Search for the cell housing the specified text and yield its [x, y] center coordinate. 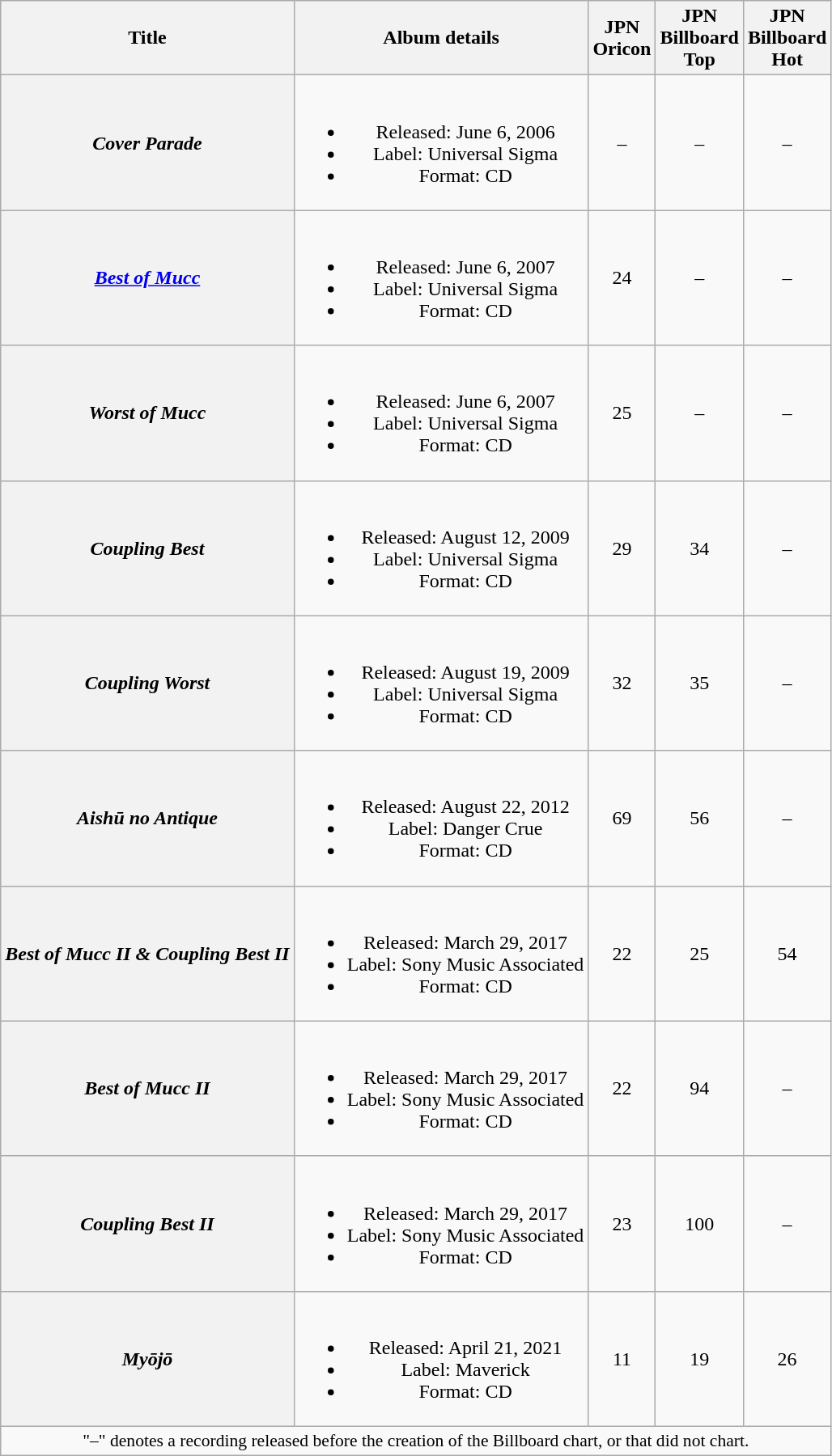
Best of Mucc [147, 278]
Worst of Mucc [147, 413]
Best of Mucc II & Coupling Best II [147, 953]
Coupling Best II [147, 1223]
11 [622, 1359]
Released: April 21, 2021Label: MaverickFormat: CD [441, 1359]
Myōjō [147, 1359]
Released: August 22, 2012Label: Danger CrueFormat: CD [441, 819]
94 [699, 1089]
19 [699, 1359]
Coupling Best [147, 548]
54 [787, 953]
Released: August 12, 2009Label: Universal SigmaFormat: CD [441, 548]
Title [147, 38]
JPNOricon [622, 38]
32 [622, 683]
Released: June 6, 2006Label: Universal SigmaFormat: CD [441, 142]
26 [787, 1359]
Released: August 19, 2009Label: Universal SigmaFormat: CD [441, 683]
Cover Parade [147, 142]
69 [622, 819]
34 [699, 548]
24 [622, 278]
Coupling Worst [147, 683]
JPNBillboardHot [787, 38]
56 [699, 819]
100 [699, 1223]
35 [699, 683]
Album details [441, 38]
Best of Mucc II [147, 1089]
23 [622, 1223]
JPNBillboardTop [699, 38]
"–" denotes a recording released before the creation of the Billboard chart, or that did not chart. [416, 1441]
29 [622, 548]
Aishū no Antique [147, 819]
